Capture the cell that displays the provided text and extract its [x, y] central coordinate. 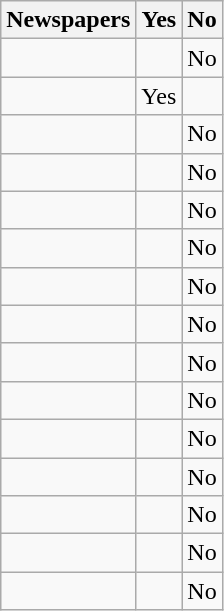
Newspapers [68, 20]
